Identify which cell holds the provided text, then report its (X, Y) central coordinate. 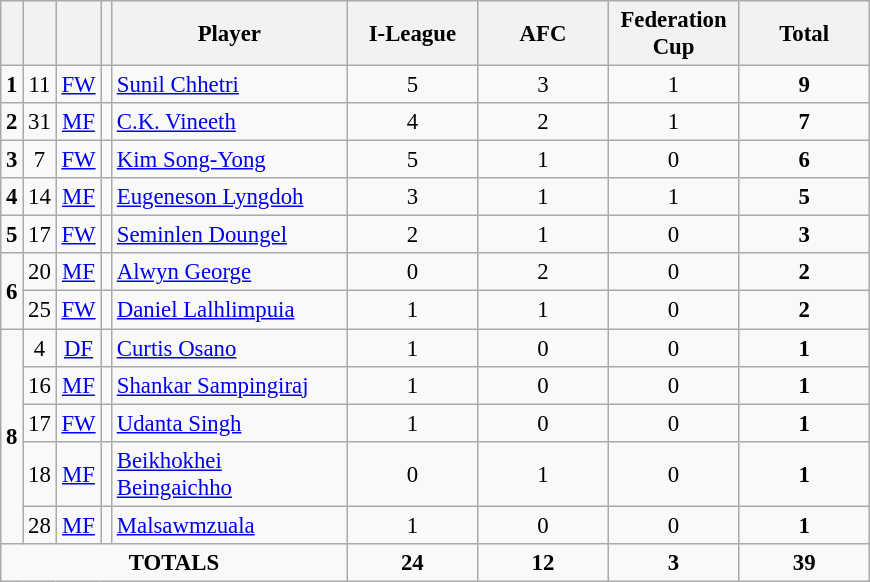
Daniel Lalhlimpuia (229, 310)
14 (40, 197)
12 (544, 563)
39 (804, 563)
Kim Song-Yong (229, 160)
AFC (544, 34)
Sunil Chhetri (229, 85)
20 (40, 273)
25 (40, 310)
I-League (412, 34)
Udanta Singh (229, 423)
8 (12, 436)
TOTALS (174, 563)
Federation Cup (674, 34)
Seminlen Doungel (229, 235)
C.K. Vineeth (229, 122)
9 (804, 85)
Total (804, 34)
Player (229, 34)
18 (40, 474)
Beikhokhei Beingaichho (229, 474)
28 (40, 525)
Eugeneson Lyngdoh (229, 197)
31 (40, 122)
DF (78, 348)
Curtis Osano (229, 348)
Alwyn George (229, 273)
11 (40, 85)
Malsawmzuala (229, 525)
24 (412, 563)
Shankar Sampingiraj (229, 385)
16 (40, 385)
